Capture the cell that displays the provided text and extract its [X, Y] central coordinate. 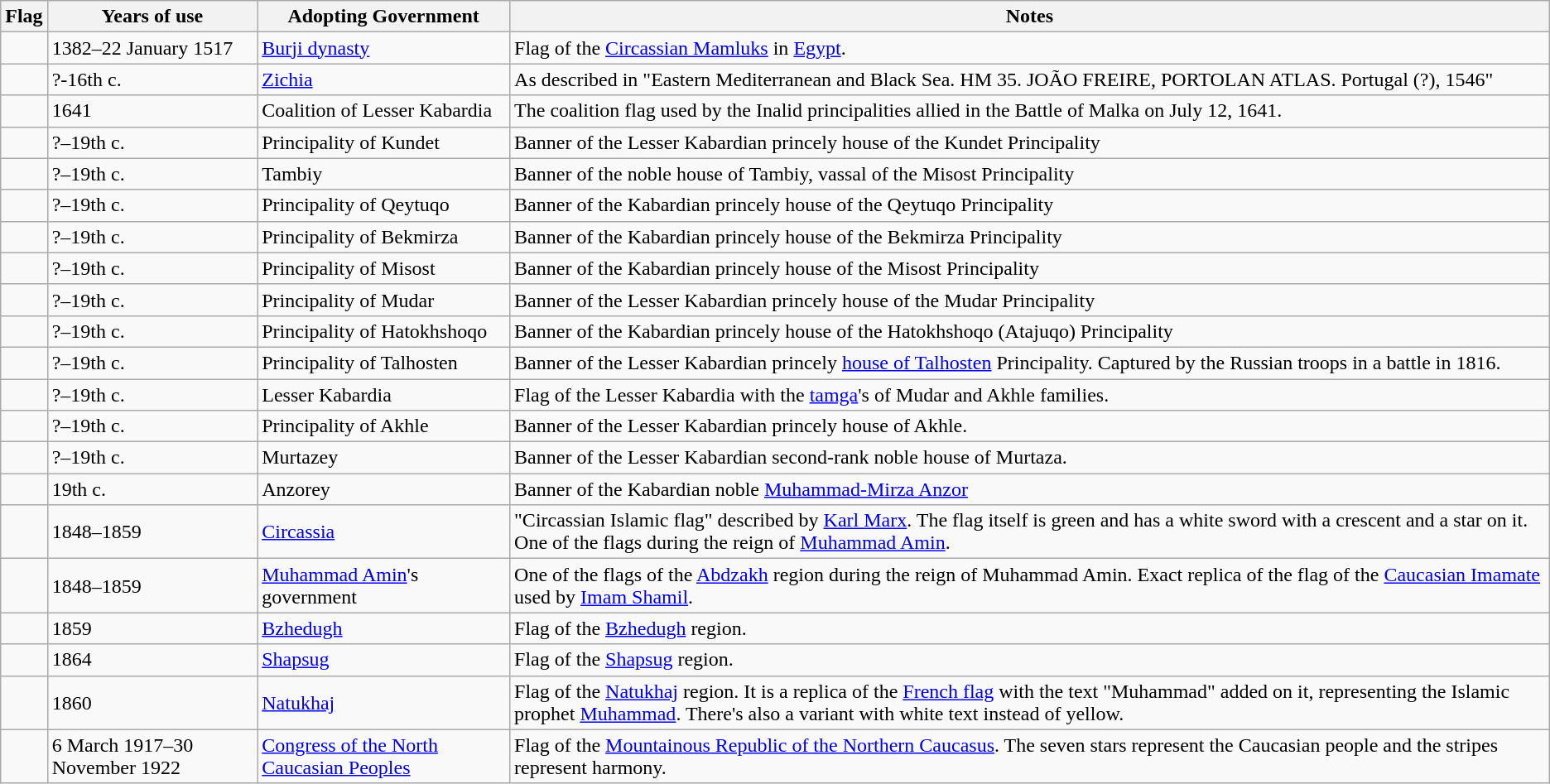
Bzhedugh [384, 628]
1864 [152, 660]
1382–22 January 1517 [152, 48]
Lesser Kabardia [384, 395]
Shapsug [384, 660]
Banner of the Lesser Kabardian princely house of Akhle. [1030, 426]
Flag [24, 17]
Banner of the Kabardian princely house of the Bekmirza Principality [1030, 237]
Flag of the Mountainous Republic of the Northern Caucasus. The seven stars represent the Caucasian people and the stripes represent harmony. [1030, 757]
1859 [152, 628]
Banner of the Kabardian noble Muhammad-Mirza Anzor [1030, 489]
Banner of the Lesser Kabardian princely house of the Mudar Principality [1030, 300]
Principality of Talhosten [384, 363]
Banner of the Kabardian princely house of the Misost Principality [1030, 268]
Banner of the Kabardian princely house of the Hatokhshoqo (Atajuqo) Principality [1030, 331]
Flag of the Shapsug region. [1030, 660]
6 March 1917–30 November 1922 [152, 757]
1860 [152, 702]
Principality of Mudar [384, 300]
Zichia [384, 79]
Principality of Akhle [384, 426]
?-16th c. [152, 79]
Principality of Hatokhshoqo [384, 331]
Burji dynasty [384, 48]
Anzorey [384, 489]
As described in "Eastern Mediterranean and Black Sea. HM 35. JOÃO FREIRE, PORTOLAN ATLAS. Portugal (?), 1546" [1030, 79]
Banner of the Lesser Kabardian princely house of the Kundet Principality [1030, 142]
1641 [152, 111]
Banner of the Lesser Kabardian second-rank noble house of Murtaza. [1030, 458]
Congress of the North Caucasian Peoples [384, 757]
The coalition flag used by the Inalid principalities allied in the Battle of Malka on July 12, 1641. [1030, 111]
Principality of Qeytuqo [384, 205]
Tambiy [384, 174]
Banner of the noble house of Tambiy, vassal of the Misost Principality [1030, 174]
Muhammad Amin's government [384, 586]
Flag of the Circassian Mamluks in Egypt. [1030, 48]
Principality of Bekmirza [384, 237]
Natukhaj [384, 702]
Adopting Government [384, 17]
Principality of Kundet [384, 142]
Banner of the Kabardian princely house of the Qeytuqo Principality [1030, 205]
Years of use [152, 17]
Flag of the Bzhedugh region. [1030, 628]
One of the flags of the Abdzakh region during the reign of Muhammad Amin. Exact replica of the flag of the Caucasian Imamate used by Imam Shamil. [1030, 586]
Notes [1030, 17]
Banner of the Lesser Kabardian princely house of Talhosten Principality. Captured by the Russian troops in a battle in 1816. [1030, 363]
Principality of Misost [384, 268]
Murtazey [384, 458]
Flag of the Lesser Kabardia with the tamga's of Mudar and Akhle families. [1030, 395]
19th c. [152, 489]
Circassia [384, 531]
Coalition of Lesser Kabardia [384, 111]
